Find where the given text appears and provide that cell's center as (x, y) coordinate. 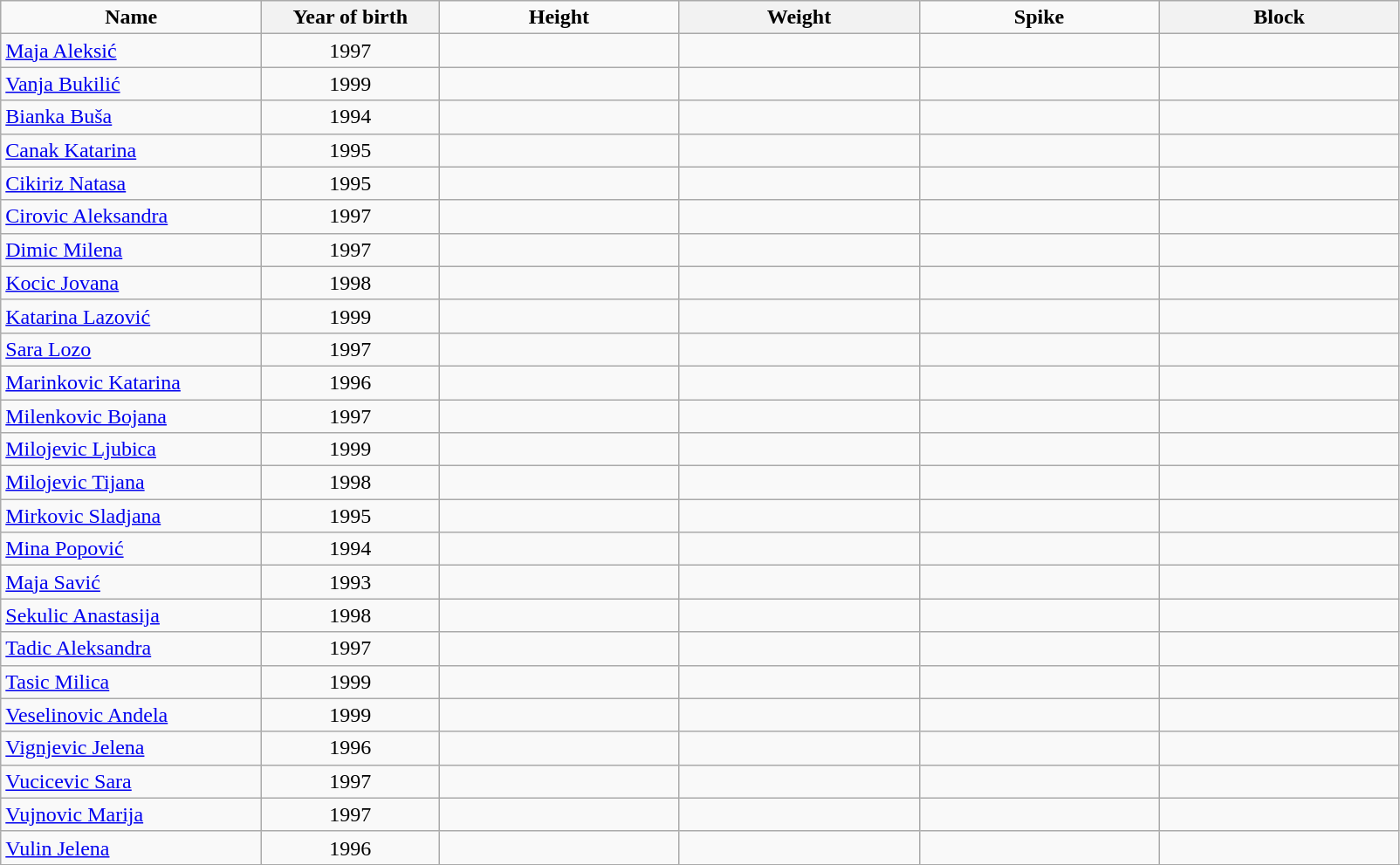
Mina Popović (131, 549)
Vucicevic Sara (131, 781)
Cikiriz Natasa (131, 183)
Maja Aleksić (131, 51)
Dimic Milena (131, 250)
Vignjevic Jelena (131, 748)
Vulin Jelena (131, 848)
Block (1280, 17)
Cirovic Aleksandra (131, 216)
Milojevic Tijana (131, 483)
Tadic Aleksandra (131, 649)
Veselinovic Andela (131, 715)
Tasic Milica (131, 682)
Milojevic Ljubica (131, 450)
Marinkovic Katarina (131, 382)
Spike (1039, 17)
Kocic Jovana (131, 283)
Mirkovic Sladjana (131, 516)
Year of birth (351, 17)
Maja Savić (131, 582)
Height (559, 17)
Name (131, 17)
Sara Lozo (131, 349)
Vanja Bukilić (131, 84)
Weight (800, 17)
Sekulic Anastasija (131, 615)
Vujnovic Marija (131, 814)
Bianka Buša (131, 117)
Katarina Lazović (131, 316)
1993 (351, 582)
Milenkovic Bojana (131, 416)
Canak Katarina (131, 150)
